For the text-containing cell, return its midpoint in [x, y] coordinate format. 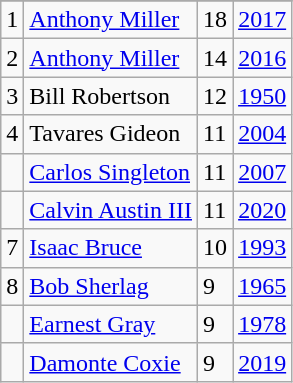
14 [216, 58]
Isaac Bruce [111, 248]
2007 [262, 172]
Earnest Gray [111, 324]
2017 [262, 20]
Carlos Singleton [111, 172]
1993 [262, 248]
Bob Sherlag [111, 286]
4 [12, 134]
2016 [262, 58]
2019 [262, 362]
7 [12, 248]
Damonte Coxie [111, 362]
Tavares Gideon [111, 134]
Bill Robertson [111, 96]
3 [12, 96]
1965 [262, 286]
18 [216, 20]
Calvin Austin III [111, 210]
1978 [262, 324]
2 [12, 58]
2020 [262, 210]
8 [12, 286]
2004 [262, 134]
1 [12, 20]
12 [216, 96]
10 [216, 248]
1950 [262, 96]
